Capture the cell that displays the provided text and extract its [X, Y] central coordinate. 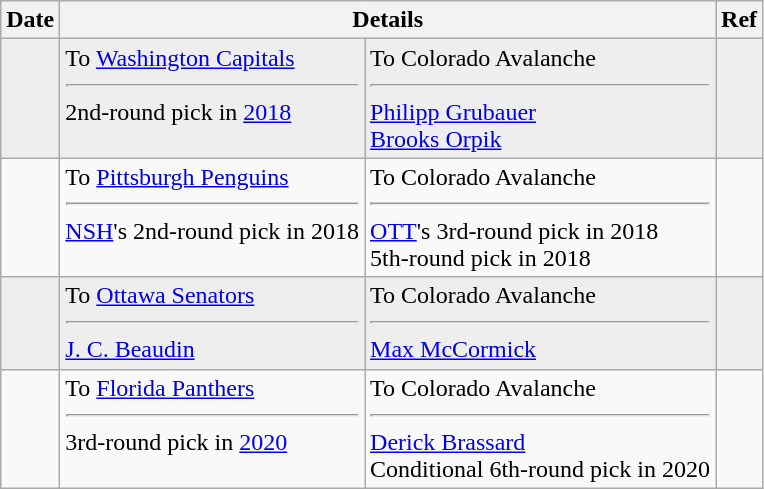
To Colorado AvalancheOTT's 3rd-round pick in 20185th-round pick in 2018 [540, 218]
To Colorado AvalanchePhilipp GrubauerBrooks Orpik [540, 98]
Date [30, 20]
To Pittsburgh PenguinsNSH's 2nd-round pick in 2018 [212, 218]
To Colorado AvalancheDerick BrassardConditional 6th-round pick in 2020 [540, 428]
Details [388, 20]
To Florida Panthers3rd-round pick in 2020 [212, 428]
To Ottawa SenatorsJ. C. Beaudin [212, 323]
To Washington Capitals2nd-round pick in 2018 [212, 98]
Ref [740, 20]
To Colorado AvalancheMax McCormick [540, 323]
